Return (X, Y) of the center of cell containing provided text 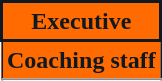
Coaching staff (82, 60)
Executive (82, 22)
